Locate the cell with the specified text and output its [x, y] center coordinate. 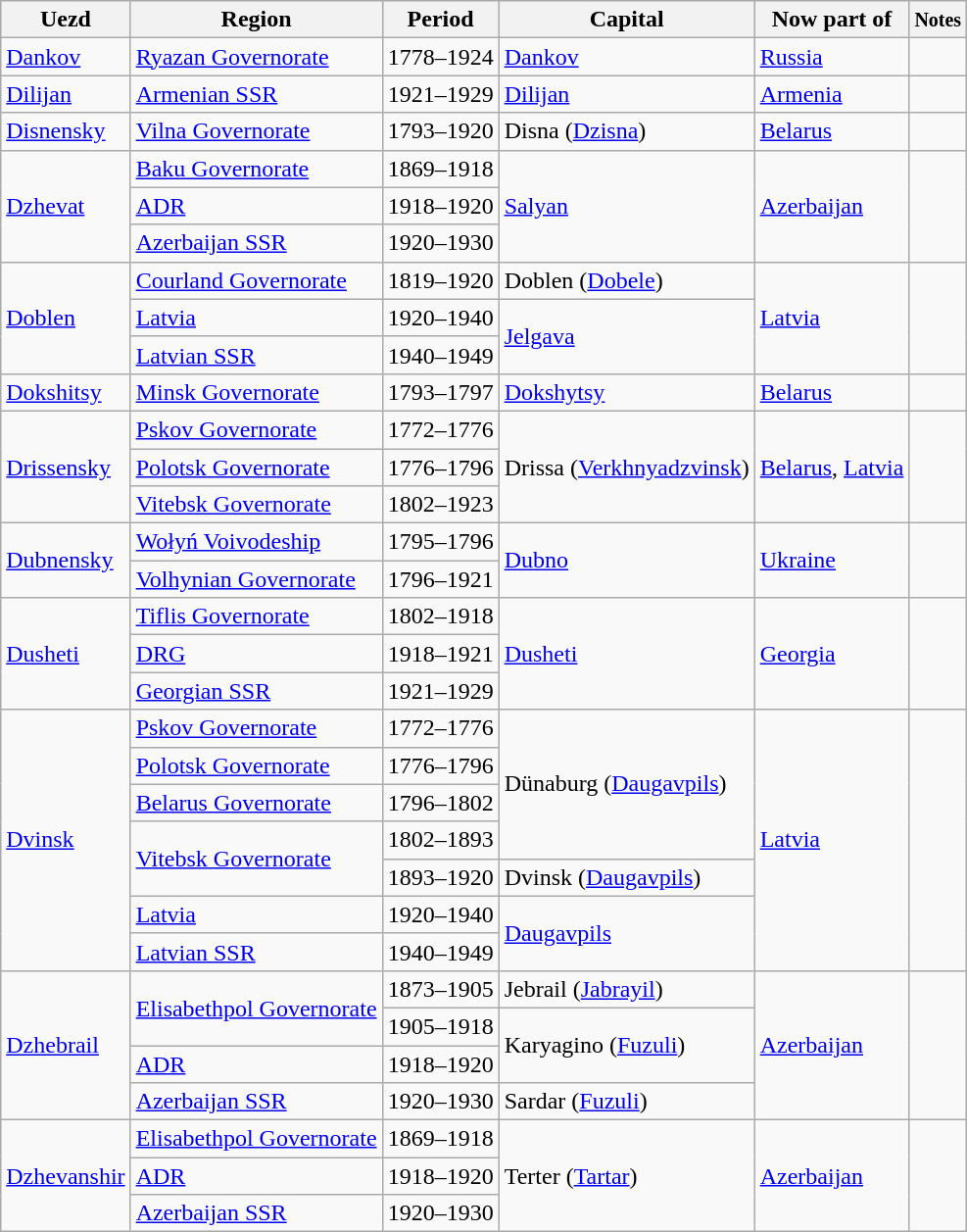
Georgia [832, 654]
Courland Governorate [257, 280]
Now part of [832, 20]
Disnensky [66, 131]
Dzhevat [66, 206]
Sardar (Fuzuli) [627, 1102]
Wołyń Voivodeship [257, 542]
Dünaburg (Daugavpils) [627, 784]
Ryazan Governorate [257, 57]
Dzhebrail [66, 1045]
1802–1923 [441, 505]
Disna (Dzisna) [627, 131]
1793–1920 [441, 131]
Dzhevanshir [66, 1176]
Drissa (Verkhnyadzvinsk) [627, 467]
Terter (Tartar) [627, 1176]
Capital [627, 20]
Baku Governorate [257, 169]
Armenia [832, 94]
Dubno [627, 561]
Belarus Governorate [257, 803]
1918–1921 [441, 654]
1893–1920 [441, 877]
1793–1797 [441, 392]
1802–1918 [441, 616]
Karyagino (Fuzuli) [627, 1045]
Drissensky [66, 467]
Ukraine [832, 561]
Dvinsk (Daugavpils) [627, 877]
Armenian SSR [257, 94]
Minsk Governorate [257, 392]
1802–1893 [441, 840]
Daugavpils [627, 933]
Notes [939, 20]
Georgian SSR [257, 691]
1795–1796 [441, 542]
Tiflis Governorate [257, 616]
1905–1918 [441, 1026]
Salyan [627, 206]
Volhynian Governorate [257, 579]
Dokshitsy [66, 392]
Doblen [66, 318]
Russia [832, 57]
1778–1924 [441, 57]
Dubnensky [66, 561]
1819–1920 [441, 280]
1796–1802 [441, 803]
Doblen (Dobele) [627, 280]
1873–1905 [441, 989]
Belarus, Latvia [832, 467]
DRG [257, 654]
Jebrail (Jabrayil) [627, 989]
Period [441, 20]
Vilna Governorate [257, 131]
1796–1921 [441, 579]
Jelgava [627, 336]
Region [257, 20]
Uezd [66, 20]
Dokshytsy [627, 392]
Dvinsk [66, 840]
